Return [X, Y] of the center of cell containing provided text 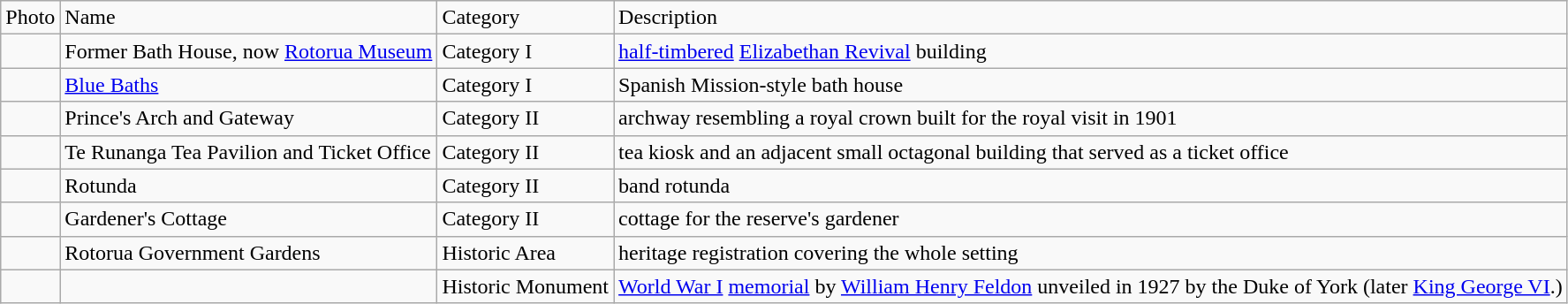
half-timbered Elizabethan Revival building [1091, 51]
Photo [30, 18]
Gardener's Cottage [249, 219]
archway resembling a royal crown built for the royal visit in 1901 [1091, 118]
Former Bath House, now Rotorua Museum [249, 51]
tea kiosk and an adjacent small octagonal building that served as a ticket office [1091, 152]
Category [526, 18]
World War I memorial by William Henry Feldon unveiled in 1927 by the Duke of York (later King George VI.) [1091, 286]
Historic Monument [526, 286]
heritage registration covering the whole setting [1091, 253]
cottage for the reserve's gardener [1091, 219]
Rotunda [249, 186]
Te Runanga Tea Pavilion and Ticket Office [249, 152]
Blue Baths [249, 85]
Historic Area [526, 253]
Rotorua Government Gardens [249, 253]
band rotunda [1091, 186]
Description [1091, 18]
Name [249, 18]
Spanish Mission-style bath house [1091, 85]
Prince's Arch and Gateway [249, 118]
